For the text-containing cell, return its midpoint in [X, Y] coordinate format. 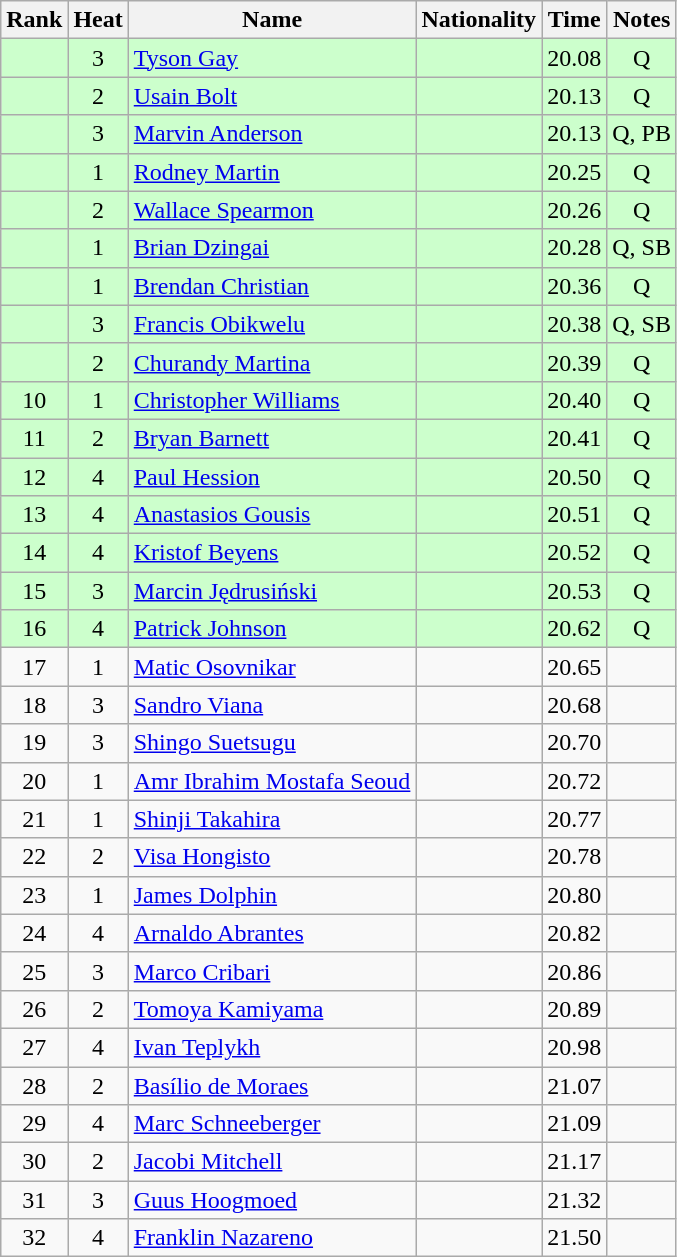
Marc Schneeberger [272, 1124]
13 [34, 515]
Name [272, 20]
20.68 [574, 705]
21 [34, 819]
31 [34, 1200]
Usain Bolt [272, 96]
22 [34, 857]
23 [34, 895]
21.17 [574, 1162]
20.98 [574, 1047]
20.72 [574, 781]
20.51 [574, 515]
28 [34, 1085]
Notes [642, 20]
Marco Cribari [272, 971]
20.78 [574, 857]
20.25 [574, 172]
Brendan Christian [272, 286]
14 [34, 553]
20.77 [574, 819]
12 [34, 477]
20.62 [574, 629]
20.70 [574, 743]
Matic Osovnikar [272, 667]
20.86 [574, 971]
Guus Hoogmoed [272, 1200]
20.50 [574, 477]
11 [34, 438]
Marcin Jędrusiński [272, 591]
Basílio de Moraes [272, 1085]
24 [34, 933]
29 [34, 1124]
21.50 [574, 1238]
26 [34, 1009]
Tyson Gay [272, 58]
20 [34, 781]
Christopher Williams [272, 400]
Q, PB [642, 134]
21.07 [574, 1085]
20.08 [574, 58]
20.36 [574, 286]
James Dolphin [272, 895]
Rank [34, 20]
25 [34, 971]
20.39 [574, 362]
Shingo Suetsugu [272, 743]
Brian Dzingai [272, 248]
Paul Hession [272, 477]
21.09 [574, 1124]
Marvin Anderson [272, 134]
19 [34, 743]
20.65 [574, 667]
30 [34, 1162]
18 [34, 705]
Bryan Barnett [272, 438]
Sandro Viana [272, 705]
Jacobi Mitchell [272, 1162]
20.26 [574, 210]
Rodney Martin [272, 172]
20.41 [574, 438]
20.28 [574, 248]
Kristof Beyens [272, 553]
Time [574, 20]
27 [34, 1047]
20.89 [574, 1009]
20.80 [574, 895]
Heat [98, 20]
20.38 [574, 324]
17 [34, 667]
16 [34, 629]
Shinji Takahira [272, 819]
Francis Obikwelu [272, 324]
15 [34, 591]
21.32 [574, 1200]
Patrick Johnson [272, 629]
20.52 [574, 553]
Anastasios Gousis [272, 515]
Franklin Nazareno [272, 1238]
10 [34, 400]
Amr Ibrahim Mostafa Seoud [272, 781]
32 [34, 1238]
Churandy Martina [272, 362]
20.40 [574, 400]
Visa Hongisto [272, 857]
Arnaldo Abrantes [272, 933]
Ivan Teplykh [272, 1047]
Nationality [479, 20]
20.82 [574, 933]
20.53 [574, 591]
Tomoya Kamiyama [272, 1009]
Wallace Spearmon [272, 210]
